Determine the [x, y] coordinate at the center of the cell enclosing the given text.  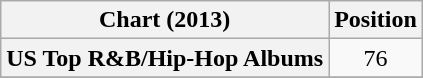
76 [376, 58]
US Top R&B/Hip-Hop Albums [165, 58]
Position [376, 20]
Chart (2013) [165, 20]
